Pinpoint the cell where the given text exists, returning its [X, Y] midpoint coordinate. 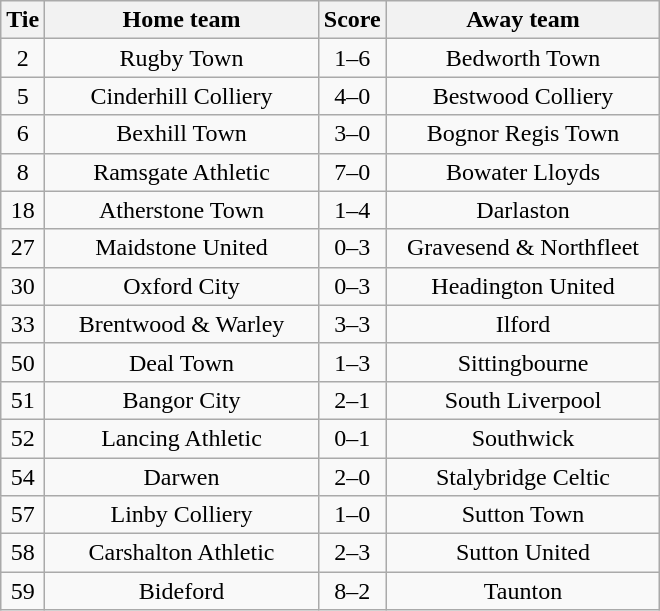
South Liverpool [523, 400]
Darlaston [523, 210]
Sittingbourne [523, 362]
8–2 [352, 591]
Deal Town [182, 362]
Bangor City [182, 400]
Cinderhill Colliery [182, 96]
Ramsgate Athletic [182, 172]
8 [23, 172]
Darwen [182, 477]
Ilford [523, 324]
0–1 [352, 438]
2–1 [352, 400]
Atherstone Town [182, 210]
30 [23, 286]
59 [23, 591]
Taunton [523, 591]
3–0 [352, 134]
1–6 [352, 58]
57 [23, 515]
Linby Colliery [182, 515]
Score [352, 20]
27 [23, 248]
Southwick [523, 438]
Tie [23, 20]
50 [23, 362]
2 [23, 58]
Bowater Lloyds [523, 172]
Stalybridge Celtic [523, 477]
Lancing Athletic [182, 438]
1–0 [352, 515]
33 [23, 324]
Bognor Regis Town [523, 134]
Bideford [182, 591]
1–4 [352, 210]
Headington United [523, 286]
2–0 [352, 477]
Bedworth Town [523, 58]
Oxford City [182, 286]
52 [23, 438]
Carshalton Athletic [182, 553]
Brentwood & Warley [182, 324]
Maidstone United [182, 248]
51 [23, 400]
4–0 [352, 96]
Home team [182, 20]
Sutton United [523, 553]
1–3 [352, 362]
Bexhill Town [182, 134]
Away team [523, 20]
18 [23, 210]
5 [23, 96]
6 [23, 134]
2–3 [352, 553]
Bestwood Colliery [523, 96]
58 [23, 553]
Rugby Town [182, 58]
54 [23, 477]
3–3 [352, 324]
7–0 [352, 172]
Gravesend & Northfleet [523, 248]
Sutton Town [523, 515]
